Locate the cell with the specified text and output its [x, y] center coordinate. 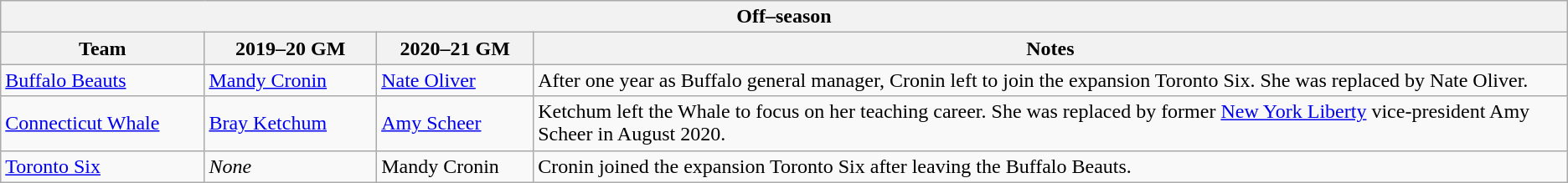
None [291, 166]
Connecticut Whale [102, 124]
Amy Scheer [456, 124]
Buffalo Beauts [102, 80]
Cronin joined the expansion Toronto Six after leaving the Buffalo Beauts. [1050, 166]
Bray Ketchum [291, 124]
After one year as Buffalo general manager, Cronin left to join the expansion Toronto Six. She was replaced by Nate Oliver. [1050, 80]
Nate Oliver [456, 80]
Ketchum left the Whale to focus on her teaching career. She was replaced by former New York Liberty vice-president Amy Scheer in August 2020. [1050, 124]
Off–season [784, 17]
Team [102, 48]
Notes [1050, 48]
2019–20 GM [291, 48]
Toronto Six [102, 166]
2020–21 GM [456, 48]
